Capture the cell that displays the provided text and extract its (X, Y) central coordinate. 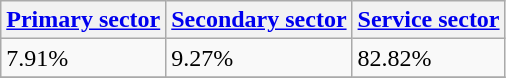
82.82% (428, 58)
Primary sector (84, 20)
9.27% (259, 58)
Service sector (428, 20)
7.91% (84, 58)
Secondary sector (259, 20)
